Find where the given text appears and provide that cell's center as [x, y] coordinate. 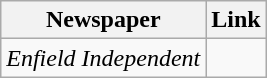
Enfield Independent [104, 58]
Link [236, 20]
Newspaper [104, 20]
